Identify which cell holds the provided text, then report its (x, y) central coordinate. 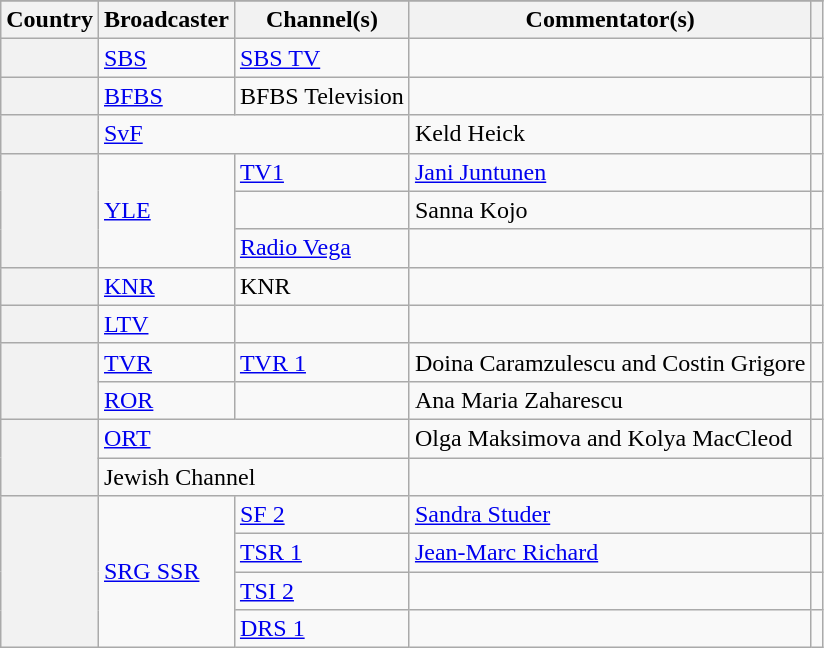
TVR 1 (322, 362)
SRG SSR (166, 572)
SBS (166, 58)
Olga Maksimova and Kolya MacCleod (610, 438)
Sanna Kojo (610, 210)
LTV (166, 324)
Jani Juntunen (610, 172)
DRS 1 (322, 629)
SF 2 (322, 515)
Jewish Channel (254, 477)
BFBS Television (322, 96)
Sandra Studer (610, 515)
Doina Caramzulescu and Costin Grigore (610, 362)
TSI 2 (322, 591)
Country (50, 20)
SvF (254, 134)
SBS TV (322, 58)
TVR (166, 362)
Jean-Marc Richard (610, 553)
Channel(s) (322, 20)
Keld Heick (610, 134)
YLE (166, 210)
ROR (166, 400)
Commentator(s) (610, 20)
Broadcaster (166, 20)
Ana Maria Zaharescu (610, 400)
ORT (254, 438)
Radio Vega (322, 248)
TV1 (322, 172)
TSR 1 (322, 553)
BFBS (166, 96)
